Search for the cell housing the specified text and yield its [x, y] center coordinate. 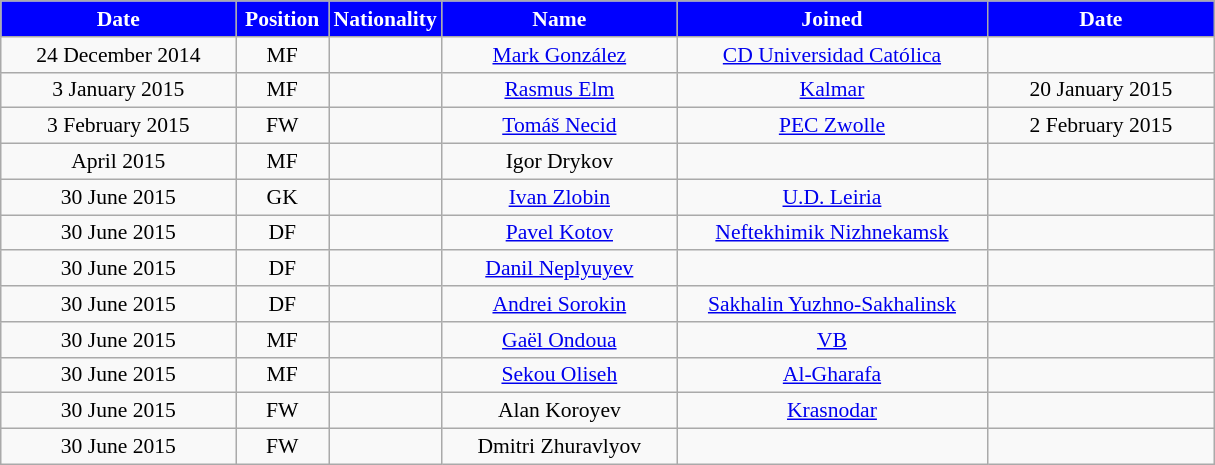
CD Universidad Católica [832, 55]
PEC Zwolle [832, 126]
Pavel Kotov [560, 233]
Igor Drykov [560, 162]
Joined [832, 19]
Ivan Zlobin [560, 197]
U.D. Leiria [832, 197]
Mark González [560, 55]
3 February 2015 [118, 126]
Andrei Sorokin [560, 304]
Position [282, 19]
GK [282, 197]
April 2015 [118, 162]
VB [832, 340]
Name [560, 19]
20 January 2015 [1101, 90]
Dmitri Zhuravlyov [560, 447]
Neftekhimik Nizhnekamsk [832, 233]
Nationality [384, 19]
24 December 2014 [118, 55]
Tomáš Necid [560, 126]
Sakhalin Yuzhno-Sakhalinsk [832, 304]
Gaël Ondoua [560, 340]
Kalmar [832, 90]
3 January 2015 [118, 90]
Krasnodar [832, 411]
Danil Neplyuyev [560, 269]
Rasmus Elm [560, 90]
Al-Gharafa [832, 375]
2 February 2015 [1101, 126]
Alan Koroyev [560, 411]
Sekou Oliseh [560, 375]
